Search for the cell housing the specified text and yield its [x, y] center coordinate. 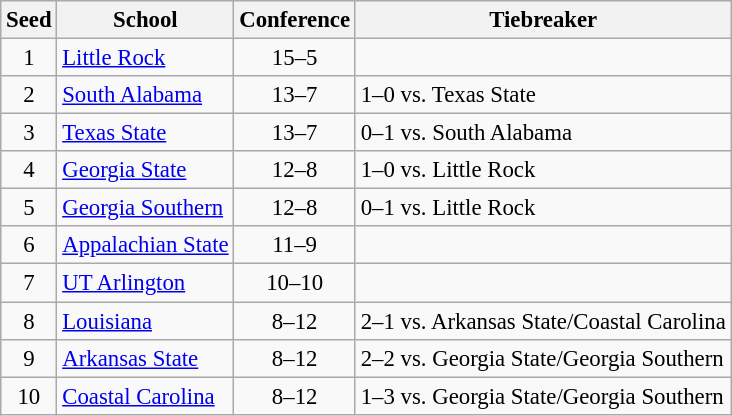
2–2 vs. Georgia State/Georgia Southern [543, 358]
Georgia State [146, 170]
Appalachian State [146, 245]
11–9 [295, 245]
10–10 [295, 283]
Arkansas State [146, 358]
0–1 vs. South Alabama [543, 133]
Georgia Southern [146, 208]
5 [29, 208]
1–0 vs. Texas State [543, 95]
South Alabama [146, 95]
School [146, 20]
6 [29, 245]
8 [29, 321]
Little Rock [146, 58]
9 [29, 358]
Coastal Carolina [146, 396]
Conference [295, 20]
1–0 vs. Little Rock [543, 170]
10 [29, 396]
2 [29, 95]
4 [29, 170]
Louisiana [146, 321]
1 [29, 58]
1–3 vs. Georgia State/Georgia Southern [543, 396]
UT Arlington [146, 283]
3 [29, 133]
Seed [29, 20]
Texas State [146, 133]
2–1 vs. Arkansas State/Coastal Carolina [543, 321]
7 [29, 283]
0–1 vs. Little Rock [543, 208]
15–5 [295, 58]
Tiebreaker [543, 20]
